Capture the cell that displays the provided text and extract its (x, y) central coordinate. 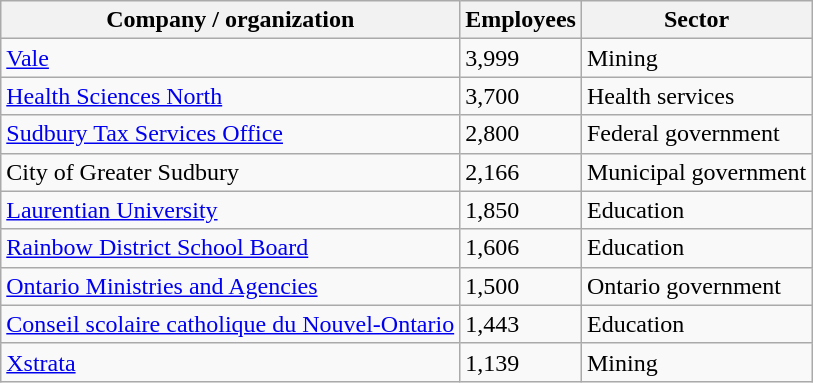
Federal government (696, 134)
Ontario government (696, 286)
Conseil scolaire catholique du Nouvel-Ontario (230, 324)
3,700 (521, 96)
Laurentian University (230, 210)
Company / organization (230, 20)
Sector (696, 20)
1,139 (521, 362)
1,500 (521, 286)
Employees (521, 20)
1,606 (521, 248)
2,800 (521, 134)
Sudbury Tax Services Office (230, 134)
3,999 (521, 58)
2,166 (521, 172)
Ontario Ministries and Agencies (230, 286)
Xstrata (230, 362)
Vale (230, 58)
Municipal government (696, 172)
City of Greater Sudbury (230, 172)
Rainbow District School Board (230, 248)
1,850 (521, 210)
1,443 (521, 324)
Health Sciences North (230, 96)
Health services (696, 96)
